Scan for the cell matching the given text and deliver its [x, y] coordinate at center. 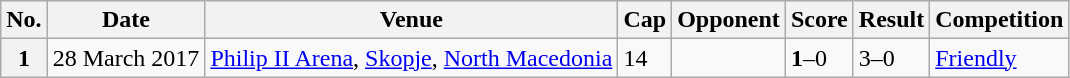
Venue [412, 20]
14 [645, 58]
Friendly [1000, 58]
Opponent [729, 20]
Date [126, 20]
Competition [1000, 20]
Cap [645, 20]
3–0 [891, 58]
1–0 [819, 58]
Result [891, 20]
1 [24, 58]
No. [24, 20]
Philip II Arena, Skopje, North Macedonia [412, 58]
28 March 2017 [126, 58]
Score [819, 20]
